For the text-containing cell, return its midpoint in [x, y] coordinate format. 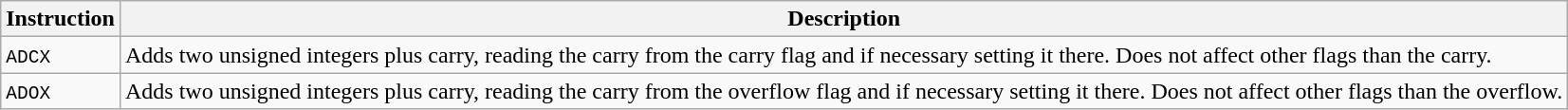
Description [843, 19]
Instruction [61, 19]
ADOX [61, 91]
ADCX [61, 55]
